Detect which cell encompasses the target text, then output its (X, Y) center coordinate. 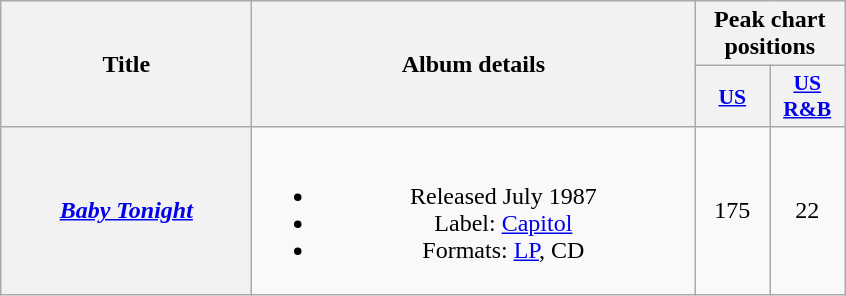
Released July 1987Label: CapitolFormats: LP, CD (474, 210)
Title (126, 64)
US (732, 96)
US R&B (808, 96)
175 (732, 210)
Baby Tonight (126, 210)
22 (808, 210)
Peak chart positions (770, 34)
Album details (474, 64)
